Search for the cell housing the specified text and yield its (X, Y) center coordinate. 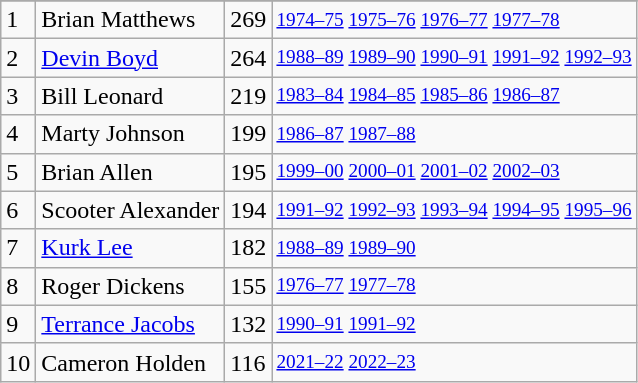
1999–00 2000–01 2001–02 2002–03 (454, 172)
155 (248, 286)
Brian Allen (130, 172)
199 (248, 134)
6 (18, 210)
7 (18, 248)
1 (18, 20)
10 (18, 362)
Kurk Lee (130, 248)
Bill Leonard (130, 96)
9 (18, 324)
Brian Matthews (130, 20)
194 (248, 210)
Marty Johnson (130, 134)
Scooter Alexander (130, 210)
1988–89 1989–90 (454, 248)
195 (248, 172)
264 (248, 58)
Devin Boyd (130, 58)
Roger Dickens (130, 286)
1983–84 1984–85 1985–86 1986–87 (454, 96)
219 (248, 96)
1991–92 1992–93 1993–94 1994–95 1995–96 (454, 210)
1988–89 1989–90 1990–91 1991–92 1992–93 (454, 58)
1986–87 1987–88 (454, 134)
1990–91 1991–92 (454, 324)
116 (248, 362)
Terrance Jacobs (130, 324)
182 (248, 248)
3 (18, 96)
2021–22 2022–23 (454, 362)
269 (248, 20)
Cameron Holden (130, 362)
5 (18, 172)
132 (248, 324)
4 (18, 134)
2 (18, 58)
1976–77 1977–78 (454, 286)
1974–75 1975–76 1976–77 1977–78 (454, 20)
8 (18, 286)
